Scan for the cell matching the given text and deliver its [x, y] coordinate at center. 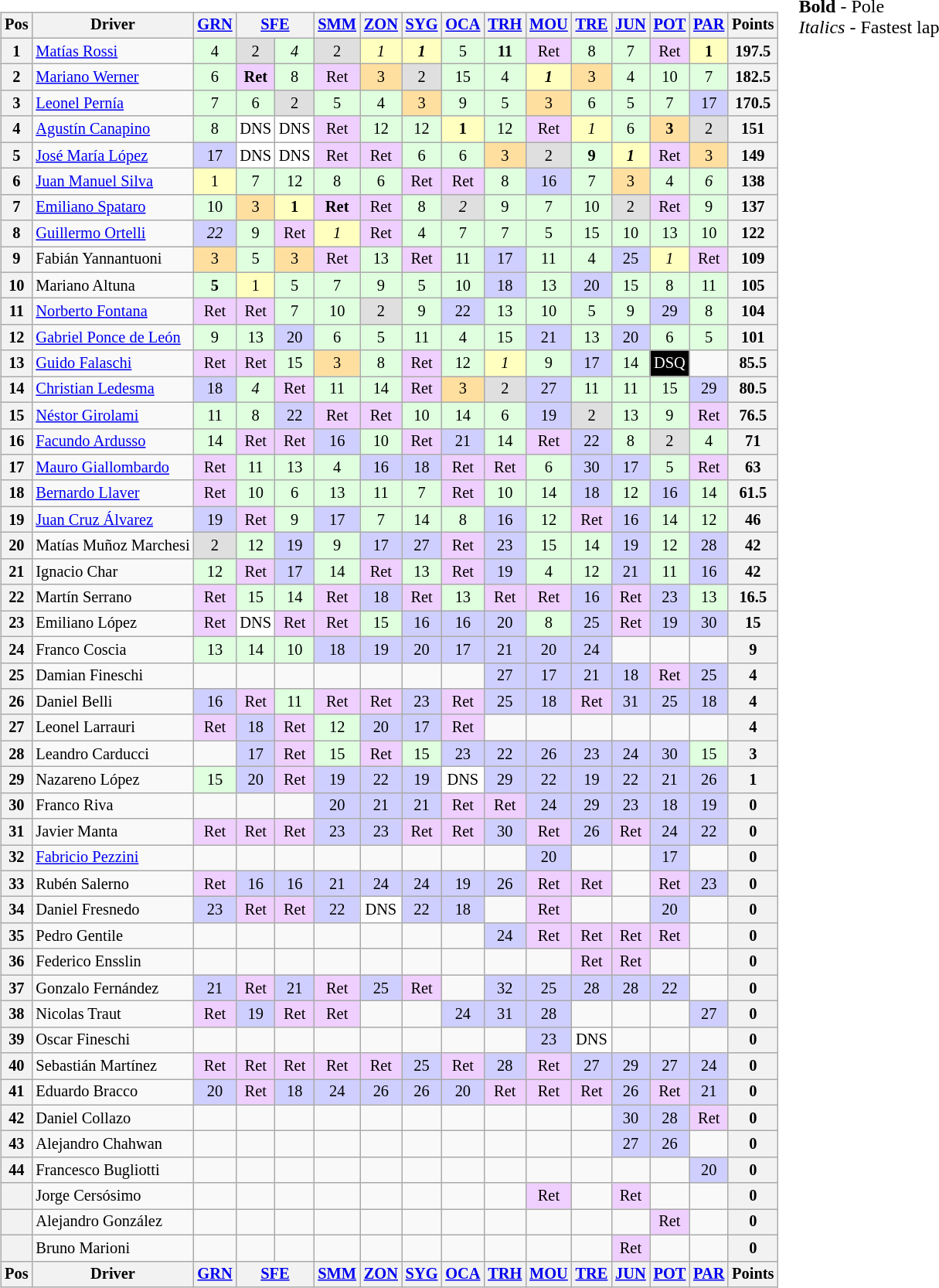
109 [753, 260]
Mariano Werner [113, 77]
Damian Fineschi [113, 676]
Daniel Belli [113, 702]
Matías Muñoz Marchesi [113, 546]
Emiliano López [113, 624]
Fabián Yannantuoni [113, 260]
137 [753, 207]
38 [16, 1014]
101 [753, 338]
16.5 [753, 598]
Matías Rossi [113, 51]
149 [753, 155]
Emiliano Spataro [113, 207]
Guido Falaschi [113, 363]
76.5 [753, 415]
Bernardo Llaver [113, 493]
170.5 [753, 104]
Gonzalo Fernández [113, 988]
Sebastián Martínez [113, 1066]
Leonel Larrauri [113, 727]
33 [16, 884]
Eduardo Bracco [113, 1092]
182.5 [753, 77]
Norberto Fontana [113, 312]
Juan Manuel Silva [113, 182]
43 [16, 1144]
105 [753, 285]
Franco Coscia [113, 649]
85.5 [753, 363]
40 [16, 1066]
138 [753, 182]
DSQ [670, 363]
Franco Riva [113, 806]
71 [753, 441]
34 [16, 910]
Francesco Bugliotti [113, 1170]
46 [753, 520]
37 [16, 988]
Agustín Canapino [113, 129]
Bruno Marioni [113, 1248]
61.5 [753, 493]
Nazareno López [113, 780]
Leandro Carducci [113, 754]
Alejandro Chahwan [113, 1144]
41 [16, 1092]
63 [753, 468]
122 [753, 233]
Pedro Gentile [113, 936]
151 [753, 129]
Nicolas Traut [113, 1014]
Mauro Giallombardo [113, 468]
Rubén Salerno [113, 884]
Martín Serrano [113, 598]
Facundo Ardusso [113, 441]
Alejandro González [113, 1222]
Javier Manta [113, 832]
Daniel Collazo [113, 1118]
Oscar Fineschi [113, 1040]
Gabriel Ponce de León [113, 338]
80.5 [753, 390]
Mariano Altuna [113, 285]
104 [753, 312]
Guillermo Ortelli [113, 233]
35 [16, 936]
Juan Cruz Álvarez [113, 520]
197.5 [753, 51]
Néstor Girolami [113, 415]
Leonel Pernía [113, 104]
Federico Ensslin [113, 962]
Christian Ledesma [113, 390]
36 [16, 962]
Jorge Cersósimo [113, 1196]
44 [16, 1170]
José María López [113, 155]
Ignacio Char [113, 571]
Fabricio Pezzini [113, 858]
Daniel Fresnedo [113, 910]
39 [16, 1040]
